Provide the (X, Y) coordinate of the cell's center where the given text is located.  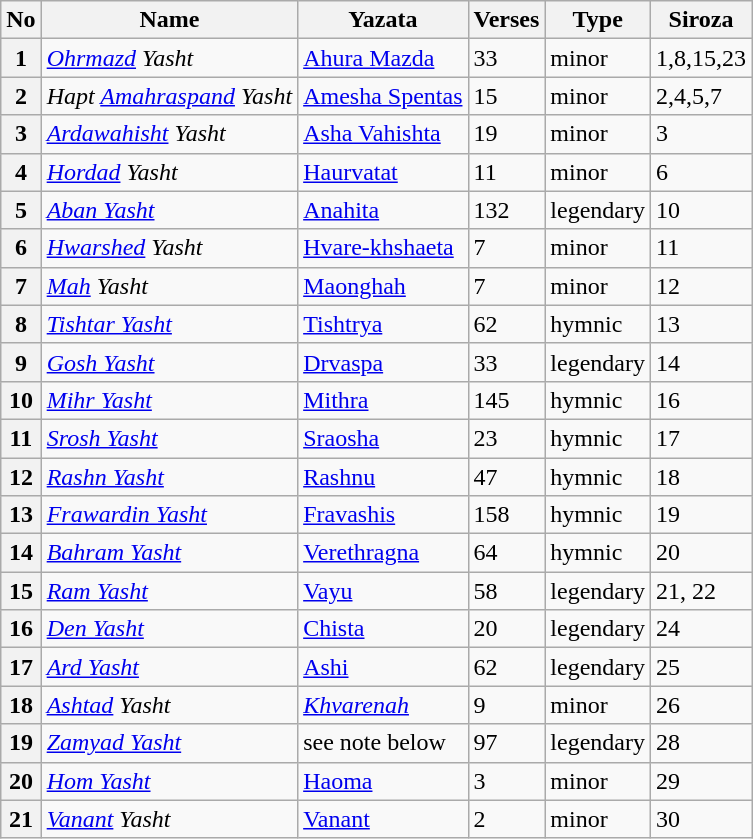
4 (21, 172)
Ahura Mazda (383, 58)
24 (702, 629)
30 (702, 819)
Vayu (383, 591)
Haurvatat (383, 172)
Tishtar Yasht (169, 324)
26 (702, 705)
Bahram Yasht (169, 553)
Verses (506, 20)
No (21, 20)
145 (506, 400)
23 (506, 438)
Name (169, 20)
Fravashis (383, 515)
see note below (383, 743)
2,4,5,7 (702, 96)
Mihr Yasht (169, 400)
Drvaspa (383, 362)
Hapt Amahraspand Yasht (169, 96)
Vanant (383, 819)
Mithra (383, 400)
Type (598, 20)
Amesha Spentas (383, 96)
97 (506, 743)
Asha Vahishta (383, 134)
Ram Yasht (169, 591)
Anahita (383, 210)
132 (506, 210)
Rashnu (383, 477)
Aban Yasht (169, 210)
Maonghah (383, 286)
28 (702, 743)
Ashi (383, 667)
21 (21, 819)
Hvare-khshaeta (383, 248)
Gosh Yasht (169, 362)
25 (702, 667)
Zamyad Yasht (169, 743)
29 (702, 781)
Vanant Yasht (169, 819)
Rashn Yasht (169, 477)
Srosh Yasht (169, 438)
Hwarshed Yasht (169, 248)
Ohrmazd Yasht (169, 58)
Yazata (383, 20)
Verethragna (383, 553)
Hom Yasht (169, 781)
47 (506, 477)
Ashtad Yasht (169, 705)
Siroza (702, 20)
64 (506, 553)
Haoma (383, 781)
158 (506, 515)
1,8,15,23 (702, 58)
Chista (383, 629)
8 (21, 324)
Frawardin Yasht (169, 515)
1 (21, 58)
Ard Yasht (169, 667)
Tishtrya (383, 324)
58 (506, 591)
Den Yasht (169, 629)
5 (21, 210)
Hordad Yasht (169, 172)
21, 22 (702, 591)
Ardawahisht Yasht (169, 134)
Sraosha (383, 438)
Khvarenah (383, 705)
Mah Yasht (169, 286)
